Scan for the cell matching the given text and deliver its (X, Y) coordinate at center. 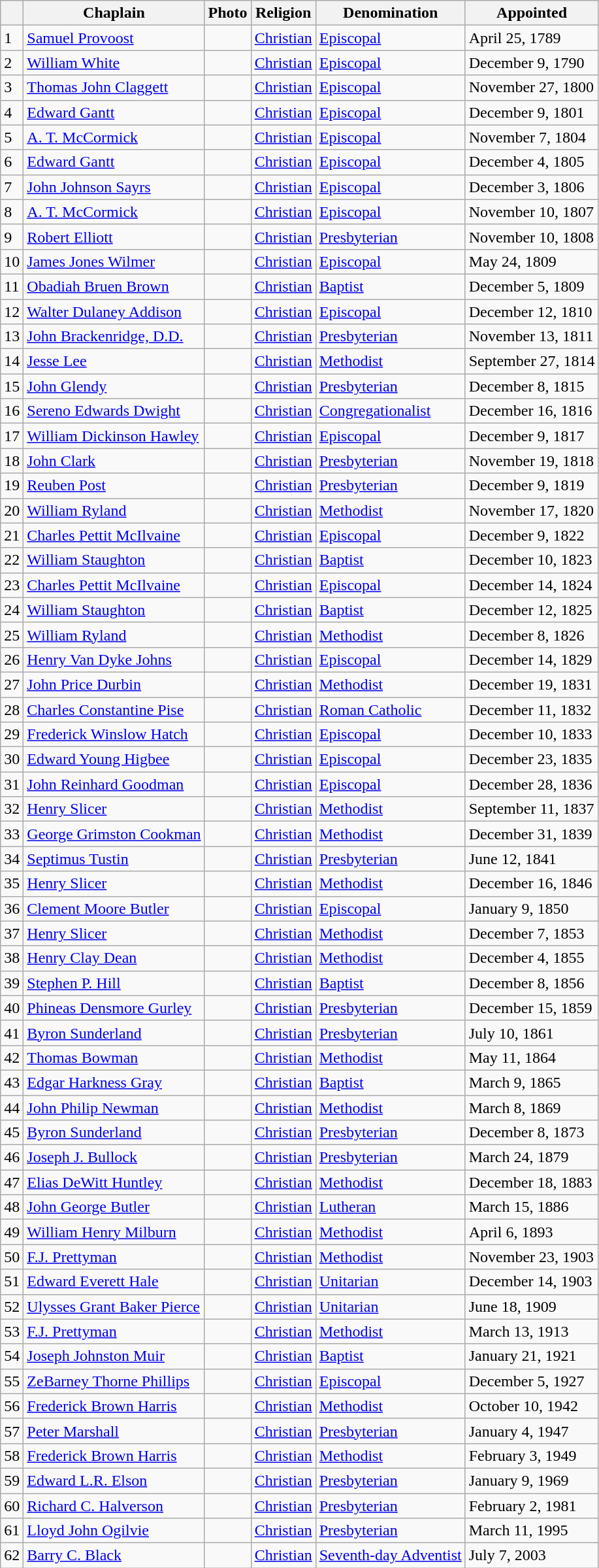
November 17, 1820 (532, 510)
Roman Catholic (391, 709)
12 (12, 312)
Seventh-day Adventist (391, 1556)
19 (12, 486)
43 (12, 1082)
Thomas Bowman (114, 1058)
October 10, 1942 (532, 1406)
17 (12, 436)
Robert Elliott (114, 237)
November 10, 1807 (532, 212)
James Jones Wilmer (114, 261)
49 (12, 1232)
November 27, 1800 (532, 88)
November 10, 1808 (532, 237)
December 23, 1835 (532, 759)
John Reinhard Goodman (114, 784)
15 (12, 386)
7 (12, 187)
John Johnson Sayrs (114, 187)
38 (12, 958)
20 (12, 510)
61 (12, 1531)
25 (12, 635)
December 28, 1836 (532, 784)
December 12, 1825 (532, 610)
December 16, 1846 (532, 884)
14 (12, 361)
December 4, 1805 (532, 162)
William White (114, 63)
Phineas Densmore Gurley (114, 1008)
Edward Everett Hale (114, 1282)
December 18, 1883 (532, 1182)
May 11, 1864 (532, 1058)
Barry C. Black (114, 1556)
3 (12, 88)
Joseph Johnston Muir (114, 1356)
27 (12, 684)
William Dickinson Hawley (114, 436)
32 (12, 809)
47 (12, 1182)
Richard C. Halverson (114, 1505)
June 18, 1909 (532, 1307)
January 9, 1850 (532, 909)
February 2, 1981 (532, 1505)
53 (12, 1331)
51 (12, 1282)
42 (12, 1058)
26 (12, 659)
March 8, 1869 (532, 1108)
28 (12, 709)
11 (12, 286)
December 31, 1839 (532, 834)
46 (12, 1158)
John George Butler (114, 1207)
December 8, 1815 (532, 386)
December 14, 1903 (532, 1282)
January 9, 1969 (532, 1480)
Septimus Tustin (114, 859)
29 (12, 735)
December 12, 1810 (532, 312)
December 3, 1806 (532, 187)
60 (12, 1505)
December 7, 1853 (532, 933)
December 14, 1829 (532, 659)
Religion (283, 13)
December 8, 1856 (532, 983)
December 9, 1817 (532, 436)
Peter Marshall (114, 1431)
February 3, 1949 (532, 1456)
1 (12, 38)
9 (12, 237)
Obadiah Bruen Brown (114, 286)
June 12, 1841 (532, 859)
April 25, 1789 (532, 38)
Photo (227, 13)
2 (12, 63)
December 9, 1819 (532, 486)
10 (12, 261)
July 7, 2003 (532, 1556)
33 (12, 834)
September 27, 1814 (532, 361)
18 (12, 461)
John Brackenridge, D.D. (114, 337)
Denomination (391, 13)
December 5, 1927 (532, 1381)
John Glendy (114, 386)
July 10, 1861 (532, 1033)
34 (12, 859)
36 (12, 909)
Thomas John Claggett (114, 88)
January 4, 1947 (532, 1431)
December 5, 1809 (532, 286)
57 (12, 1431)
George Grimston Cookman (114, 834)
Appointed (532, 13)
40 (12, 1008)
December 9, 1822 (532, 535)
Walter Dulaney Addison (114, 312)
Frederick Winslow Hatch (114, 735)
Chaplain (114, 13)
Lloyd John Ogilvie (114, 1531)
50 (12, 1257)
December 16, 1816 (532, 411)
62 (12, 1556)
William Henry Milburn (114, 1232)
56 (12, 1406)
24 (12, 610)
November 13, 1811 (532, 337)
Elias DeWitt Huntley (114, 1182)
30 (12, 759)
March 24, 1879 (532, 1158)
Reuben Post (114, 486)
December 9, 1801 (532, 112)
35 (12, 884)
November 7, 1804 (532, 137)
May 24, 1809 (532, 261)
41 (12, 1033)
December 11, 1832 (532, 709)
58 (12, 1456)
January 21, 1921 (532, 1356)
44 (12, 1108)
December 19, 1831 (532, 684)
Ulysses Grant Baker Pierce (114, 1307)
Henry Van Dyke Johns (114, 659)
31 (12, 784)
55 (12, 1381)
45 (12, 1133)
March 13, 1913 (532, 1331)
59 (12, 1480)
December 8, 1873 (532, 1133)
Samuel Provoost (114, 38)
Henry Clay Dean (114, 958)
5 (12, 137)
ZeBarney Thorne Phillips (114, 1381)
November 19, 1818 (532, 461)
Charles Constantine Pise (114, 709)
December 10, 1823 (532, 560)
March 9, 1865 (532, 1082)
March 15, 1886 (532, 1207)
39 (12, 983)
54 (12, 1356)
8 (12, 212)
21 (12, 535)
John Clark (114, 461)
September 11, 1837 (532, 809)
March 11, 1995 (532, 1531)
December 14, 1824 (532, 585)
16 (12, 411)
Joseph J. Bullock (114, 1158)
Jesse Lee (114, 361)
Edgar Harkness Gray (114, 1082)
Congregationalist (391, 411)
37 (12, 933)
April 6, 1893 (532, 1232)
22 (12, 560)
December 10, 1833 (532, 735)
December 9, 1790 (532, 63)
Clement Moore Butler (114, 909)
52 (12, 1307)
13 (12, 337)
23 (12, 585)
Lutheran (391, 1207)
Stephen P. Hill (114, 983)
December 4, 1855 (532, 958)
Edward L.R. Elson (114, 1480)
December 8, 1826 (532, 635)
December 15, 1859 (532, 1008)
John Philip Newman (114, 1108)
John Price Durbin (114, 684)
6 (12, 162)
Sereno Edwards Dwight (114, 411)
48 (12, 1207)
Edward Young Higbee (114, 759)
4 (12, 112)
November 23, 1903 (532, 1257)
